Scan for the cell matching the given text and deliver its [X, Y] coordinate at center. 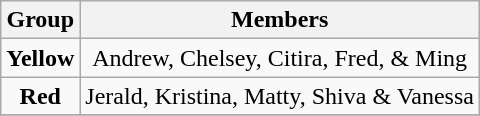
Yellow [40, 58]
Red [40, 96]
Jerald, Kristina, Matty, Shiva & Vanessa [280, 96]
Members [280, 20]
Group [40, 20]
Andrew, Chelsey, Citira, Fred, & Ming [280, 58]
